Provide the (x, y) coordinate of the cell's center where the given text is located.  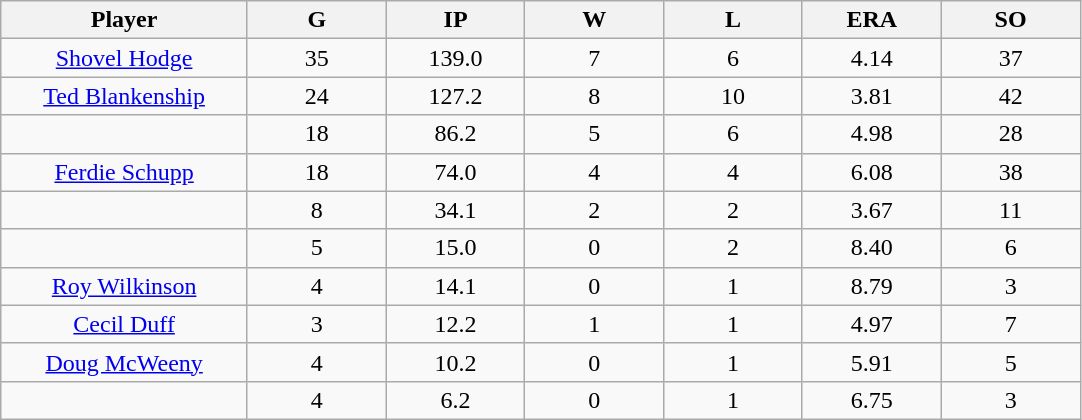
24 (316, 96)
38 (1010, 172)
Ferdie Schupp (124, 172)
4.14 (872, 58)
6.2 (456, 400)
IP (456, 20)
37 (1010, 58)
3.81 (872, 96)
Cecil Duff (124, 324)
14.1 (456, 286)
W (594, 20)
L (734, 20)
3.67 (872, 210)
4.98 (872, 134)
139.0 (456, 58)
35 (316, 58)
G (316, 20)
Ted Blankenship (124, 96)
12.2 (456, 324)
4.97 (872, 324)
8.40 (872, 248)
10.2 (456, 362)
34.1 (456, 210)
8.79 (872, 286)
SO (1010, 20)
127.2 (456, 96)
74.0 (456, 172)
5.91 (872, 362)
11 (1010, 210)
Player (124, 20)
86.2 (456, 134)
Roy Wilkinson (124, 286)
6.75 (872, 400)
10 (734, 96)
6.08 (872, 172)
42 (1010, 96)
Doug McWeeny (124, 362)
ERA (872, 20)
15.0 (456, 248)
28 (1010, 134)
Shovel Hodge (124, 58)
